Search for the cell housing the specified text and yield its [X, Y] center coordinate. 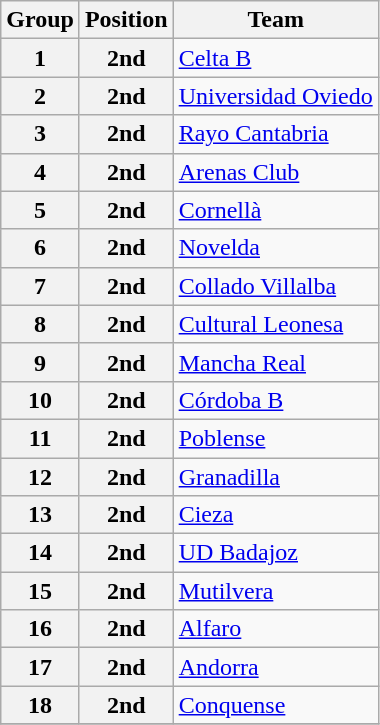
12 [40, 477]
1 [40, 58]
Group [40, 20]
Alfaro [276, 629]
Conquense [276, 705]
Position [126, 20]
8 [40, 324]
Poblense [276, 438]
11 [40, 438]
Arenas Club [276, 172]
Collado Villalba [276, 286]
Andorra [276, 667]
3 [40, 134]
18 [40, 705]
Cieza [276, 515]
5 [40, 210]
13 [40, 515]
Córdoba B [276, 400]
UD Badajoz [276, 553]
15 [40, 591]
9 [40, 362]
Team [276, 20]
Universidad Oviedo [276, 96]
17 [40, 667]
Cultural Leonesa [276, 324]
16 [40, 629]
14 [40, 553]
Novelda [276, 248]
10 [40, 400]
Mutilvera [276, 591]
Cornellà [276, 210]
6 [40, 248]
2 [40, 96]
Granadilla [276, 477]
Celta B [276, 58]
7 [40, 286]
Mancha Real [276, 362]
4 [40, 172]
Rayo Cantabria [276, 134]
